Search for the cell housing the specified text and yield its [x, y] center coordinate. 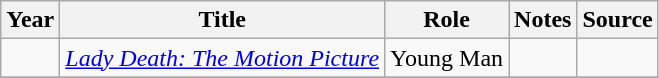
Source [618, 20]
Title [222, 20]
Role [447, 20]
Lady Death: The Motion Picture [222, 58]
Young Man [447, 58]
Notes [543, 20]
Year [30, 20]
